Locate the cell with the specified text and output its [x, y] center coordinate. 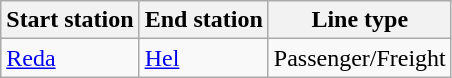
Start station [70, 20]
Reda [70, 58]
Passenger/Freight [360, 58]
Line type [360, 20]
End station [204, 20]
Hel [204, 58]
